Detect which cell encompasses the target text, then output its (x, y) center coordinate. 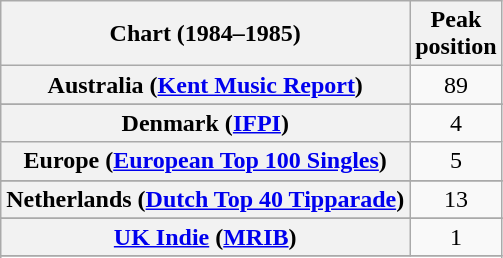
Peakposition (456, 34)
Chart (1984–1985) (206, 34)
4 (456, 123)
13 (456, 199)
Netherlands (Dutch Top 40 Tipparade) (206, 199)
Denmark (IFPI) (206, 123)
5 (456, 161)
1 (456, 237)
UK Indie (MRIB) (206, 237)
Australia (Kent Music Report) (206, 85)
89 (456, 85)
Europe (European Top 100 Singles) (206, 161)
